Identify which cell holds the provided text, then report its (X, Y) central coordinate. 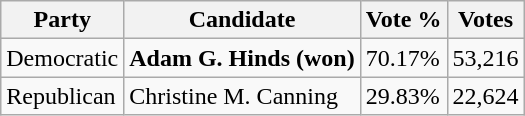
70.17% (404, 58)
Party (62, 20)
Votes (486, 20)
53,216 (486, 58)
Republican (62, 96)
Candidate (242, 20)
Adam G. Hinds (won) (242, 58)
Democratic (62, 58)
22,624 (486, 96)
Christine M. Canning (242, 96)
Vote % (404, 20)
29.83% (404, 96)
